Determine the [X, Y] coordinate at the center of the cell enclosing the given text.  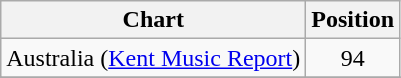
Australia (Kent Music Report) [154, 58]
94 [353, 58]
Chart [154, 20]
Position [353, 20]
